Extract the [x, y] coordinate from the center of the cell holding the provided text.  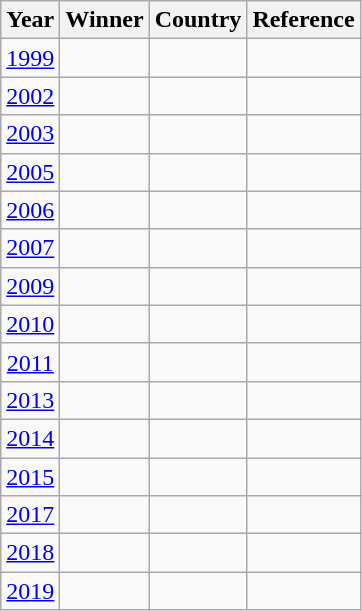
2018 [30, 553]
2002 [30, 96]
2011 [30, 362]
2015 [30, 477]
Winner [104, 20]
2014 [30, 438]
2019 [30, 591]
2013 [30, 400]
Country [198, 20]
Reference [304, 20]
2003 [30, 134]
2017 [30, 515]
2007 [30, 248]
2005 [30, 172]
2010 [30, 324]
Year [30, 20]
1999 [30, 58]
2009 [30, 286]
2006 [30, 210]
